Provide the (x, y) coordinate of the cell's center where the given text is located.  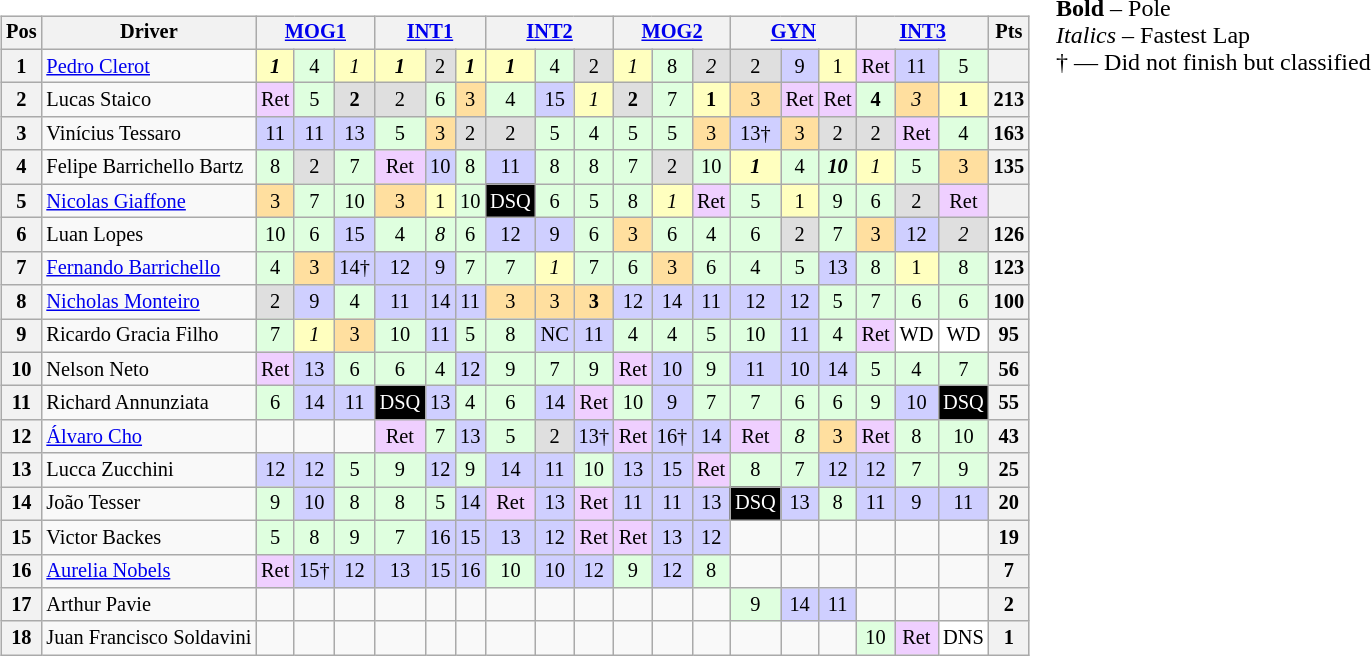
Arthur Pavie (148, 605)
15† (314, 571)
Vinícius Tessaro (148, 134)
João Tesser (148, 504)
Álvaro Cho (148, 437)
Aurelia Nobels (148, 571)
55 (1009, 403)
16† (672, 437)
Pos (21, 33)
Driver (148, 33)
INT1 (430, 33)
INT2 (550, 33)
MOG1 (315, 33)
Nelson Neto (148, 369)
Richard Annunziata (148, 403)
Lucca Zucchini (148, 470)
Lucas Staico (148, 100)
56 (1009, 369)
Nicholas Monteiro (148, 302)
123 (1009, 268)
14† (354, 268)
163 (1009, 134)
GYN (793, 33)
Fernando Barrichello (148, 268)
20 (1009, 504)
Felipe Barrichello Bartz (148, 167)
NC (555, 336)
17 (21, 605)
126 (1009, 235)
135 (1009, 167)
INT3 (923, 33)
Juan Francisco Soldavini (148, 638)
Nicolas Giaffone (148, 201)
25 (1009, 470)
19 (1009, 537)
43 (1009, 437)
213 (1009, 100)
Victor Backes (148, 537)
DNS (963, 638)
18 (21, 638)
Pedro Clerot (148, 66)
100 (1009, 302)
95 (1009, 336)
MOG2 (672, 33)
Pts (1009, 33)
Ricardo Gracia Filho (148, 336)
Luan Lopes (148, 235)
